Scan for the cell matching the given text and deliver its [X, Y] coordinate at center. 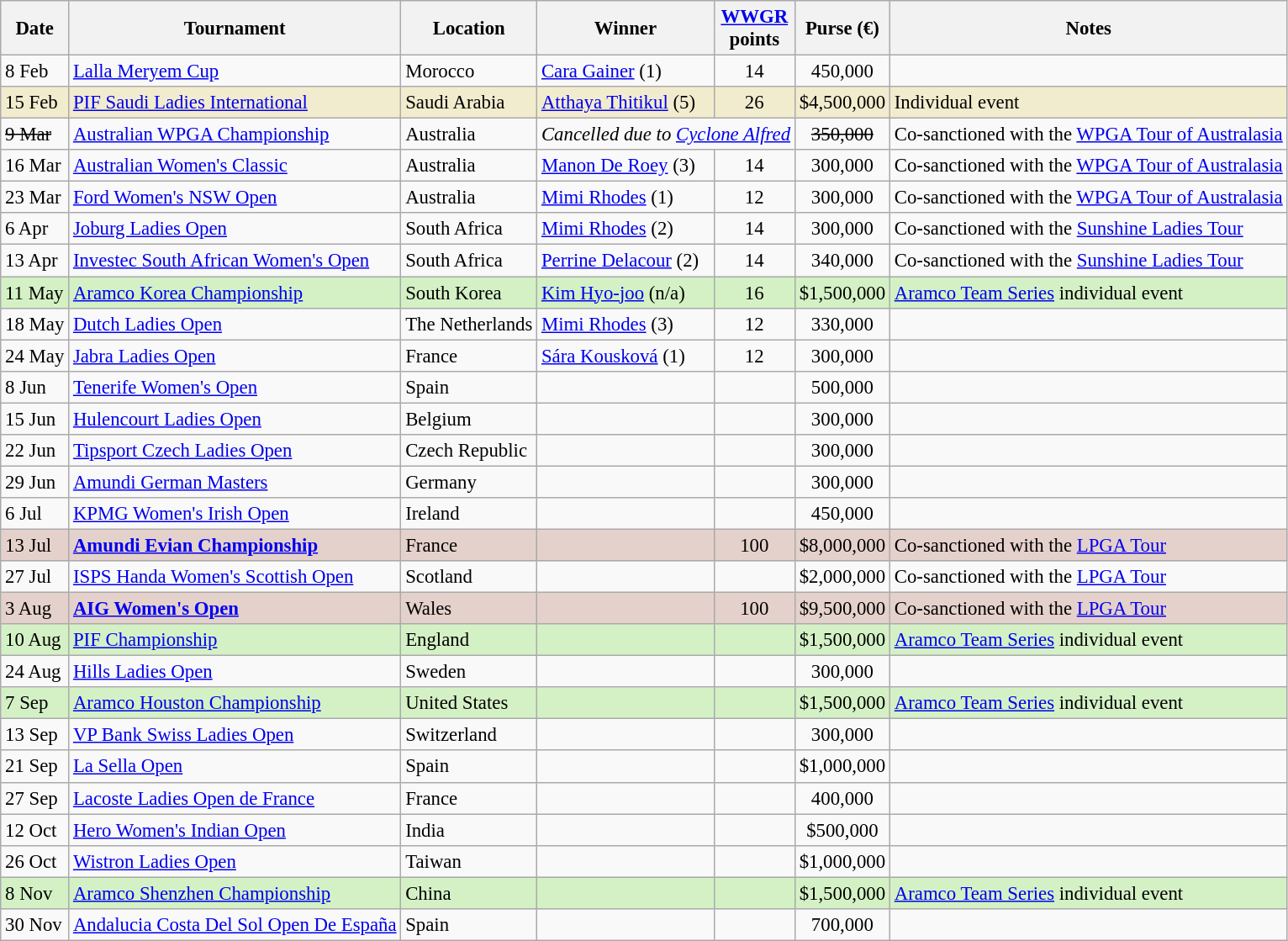
13 Jul [35, 545]
Notes [1088, 29]
16 [754, 293]
27 Jul [35, 577]
8 Nov [35, 893]
24 Aug [35, 672]
330,000 [842, 324]
South Korea [469, 293]
Cara Gainer (1) [626, 71]
$9,500,000 [842, 609]
Mimi Rhodes (2) [626, 230]
Sweden [469, 672]
Czech Republic [469, 451]
16 Mar [35, 166]
England [469, 640]
$4,500,000 [842, 103]
Morocco [469, 71]
8 Feb [35, 71]
China [469, 893]
Joburg Ladies Open [235, 230]
10 Aug [35, 640]
350,000 [842, 135]
Belgium [469, 419]
15 Feb [35, 103]
Amundi German Masters [235, 482]
Perrine Delacour (2) [626, 261]
PIF Saudi Ladies International [235, 103]
6 Jul [35, 514]
Purse (€) [842, 29]
Lacoste Ladies Open de France [235, 798]
Australian WPGA Championship [235, 135]
700,000 [842, 925]
Jabra Ladies Open [235, 356]
PIF Championship [235, 640]
Scotland [469, 577]
Wales [469, 609]
27 Sep [35, 798]
12 Oct [35, 830]
Aramco Houston Championship [235, 703]
13 Apr [35, 261]
Tipsport Czech Ladies Open [235, 451]
6 Apr [35, 230]
24 May [35, 356]
29 Jun [35, 482]
500,000 [842, 387]
30 Nov [35, 925]
Tenerife Women's Open [235, 387]
La Sella Open [235, 767]
26 [754, 103]
26 Oct [35, 861]
The Netherlands [469, 324]
ISPS Handa Women's Scottish Open [235, 577]
Mimi Rhodes (3) [626, 324]
Andalucia Costa Del Sol Open De España [235, 925]
Sára Kousková (1) [626, 356]
9 Mar [35, 135]
8 Jun [35, 387]
Ford Women's NSW Open [235, 198]
Date [35, 29]
3 Aug [35, 609]
Investec South African Women's Open [235, 261]
Amundi Evian Championship [235, 545]
Location [469, 29]
Atthaya Thitikul (5) [626, 103]
Aramco Shenzhen Championship [235, 893]
India [469, 830]
Hero Women's Indian Open [235, 830]
11 May [35, 293]
7 Sep [35, 703]
United States [469, 703]
Winner [626, 29]
Kim Hyo-joo (n/a) [626, 293]
400,000 [842, 798]
15 Jun [35, 419]
Saudi Arabia [469, 103]
$2,000,000 [842, 577]
23 Mar [35, 198]
Tournament [235, 29]
Germany [469, 482]
Lalla Meryem Cup [235, 71]
Manon De Roey (3) [626, 166]
Wistron Ladies Open [235, 861]
VP Bank Swiss Ladies Open [235, 735]
$500,000 [842, 830]
21 Sep [35, 767]
$8,000,000 [842, 545]
Individual event [1088, 103]
13 Sep [35, 735]
18 May [35, 324]
Taiwan [469, 861]
Cancelled due to Cyclone Alfred [666, 135]
Mimi Rhodes (1) [626, 198]
Aramco Korea Championship [235, 293]
KPMG Women's Irish Open [235, 514]
Hulencourt Ladies Open [235, 419]
AIG Women's Open [235, 609]
Dutch Ladies Open [235, 324]
Switzerland [469, 735]
22 Jun [35, 451]
Hills Ladies Open [235, 672]
WWGRpoints [754, 29]
Ireland [469, 514]
340,000 [842, 261]
Australian Women's Classic [235, 166]
